Detect which cell encompasses the target text, then output its [X, Y] center coordinate. 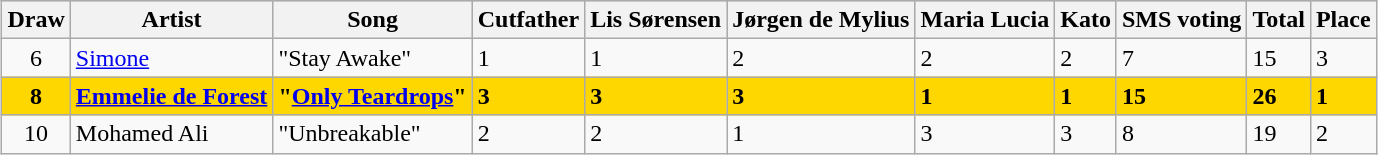
"Unbreakable" [372, 134]
26 [1279, 96]
SMS voting [1181, 20]
Draw [36, 20]
Place [1343, 20]
Total [1279, 20]
Song [372, 20]
19 [1279, 134]
Mohamed Ali [172, 134]
7 [1181, 58]
Cutfather [528, 20]
10 [36, 134]
"Only Teardrops" [372, 96]
Maria Lucia [985, 20]
Lis Sørensen [656, 20]
"Stay Awake" [372, 58]
Artist [172, 20]
Emmelie de Forest [172, 96]
6 [36, 58]
Jørgen de Mylius [821, 20]
Kato [1086, 20]
Simone [172, 58]
